For the text-containing cell, return its midpoint in [x, y] coordinate format. 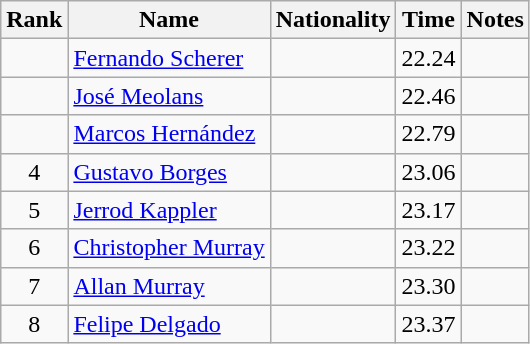
5 [34, 210]
4 [34, 172]
Allan Murray [169, 286]
Marcos Hernández [169, 134]
23.30 [428, 286]
Gustavo Borges [169, 172]
Rank [34, 20]
Jerrod Kappler [169, 210]
23.22 [428, 248]
23.17 [428, 210]
22.24 [428, 58]
23.06 [428, 172]
Felipe Delgado [169, 324]
6 [34, 248]
Name [169, 20]
22.46 [428, 96]
Christopher Murray [169, 248]
José Meolans [169, 96]
7 [34, 286]
8 [34, 324]
23.37 [428, 324]
22.79 [428, 134]
Fernando Scherer [169, 58]
Notes [495, 20]
Time [428, 20]
Nationality [333, 20]
